Pinpoint the cell where the given text exists, returning its (X, Y) midpoint coordinate. 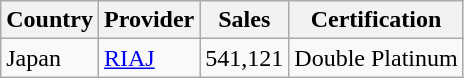
Country (50, 20)
541,121 (244, 58)
RIAJ (148, 58)
Japan (50, 58)
Double Platinum (376, 58)
Provider (148, 20)
Certification (376, 20)
Sales (244, 20)
